Scan for the cell matching the given text and deliver its (X, Y) coordinate at center. 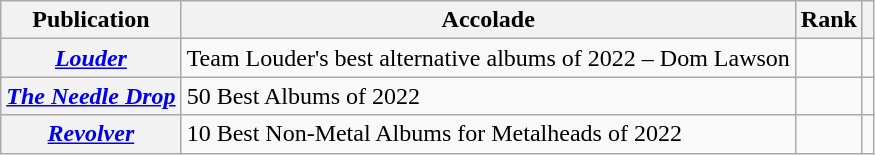
Rank (828, 20)
50 Best Albums of 2022 (488, 96)
10 Best Non-Metal Albums for Metalheads of 2022 (488, 134)
Accolade (488, 20)
Louder (91, 58)
The Needle Drop (91, 96)
Publication (91, 20)
Revolver (91, 134)
Team Louder's best alternative albums of 2022 – Dom Lawson (488, 58)
